Search for the cell housing the specified text and yield its (x, y) center coordinate. 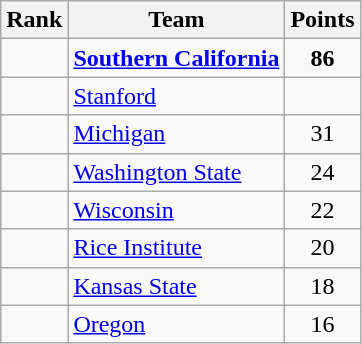
Points (322, 20)
Oregon (176, 324)
Stanford (176, 96)
Rice Institute (176, 248)
86 (322, 58)
18 (322, 286)
Kansas State (176, 286)
Washington State (176, 172)
Team (176, 20)
22 (322, 210)
Southern California (176, 58)
24 (322, 172)
20 (322, 248)
Wisconsin (176, 210)
31 (322, 134)
Michigan (176, 134)
16 (322, 324)
Rank (34, 20)
